Extract the (x, y) coordinate from the center of the cell holding the provided text.  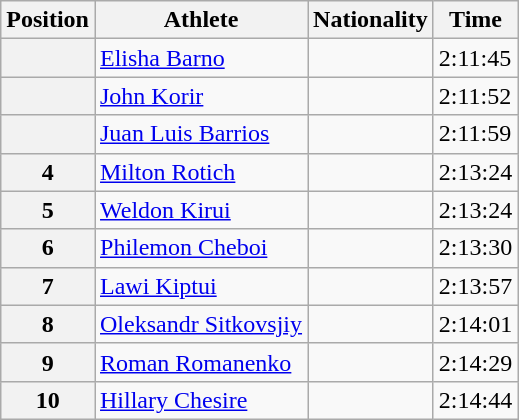
Weldon Kirui (200, 210)
Roman Romanenko (200, 362)
2:13:57 (475, 286)
Elisha Barno (200, 58)
2:11:59 (475, 134)
Milton Rotich (200, 172)
9 (48, 362)
Nationality (371, 20)
2:14:29 (475, 362)
Lawi Kiptui (200, 286)
2:11:45 (475, 58)
Position (48, 20)
Juan Luis Barrios (200, 134)
6 (48, 248)
Athlete (200, 20)
Oleksandr Sitkovsjiy (200, 324)
5 (48, 210)
Philemon Cheboi (200, 248)
7 (48, 286)
Time (475, 20)
10 (48, 400)
2:14:44 (475, 400)
2:11:52 (475, 96)
2:13:30 (475, 248)
Hillary Chesire (200, 400)
2:14:01 (475, 324)
4 (48, 172)
John Korir (200, 96)
8 (48, 324)
